For the text-containing cell, return its midpoint in [X, Y] coordinate format. 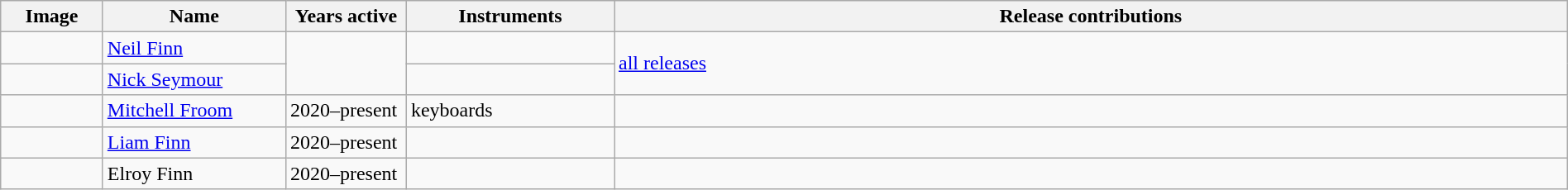
Nick Seymour [194, 79]
Name [194, 17]
Neil Finn [194, 48]
Release contributions [1090, 17]
all releases [1090, 64]
Years active [346, 17]
Instruments [509, 17]
Elroy Finn [194, 173]
Mitchell Froom [194, 111]
keyboards [509, 111]
Liam Finn [194, 142]
Image [52, 17]
